Provide the [x, y] coordinate of the cell's center where the given text is located.  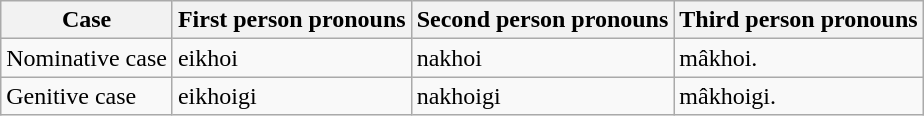
Third person pronouns [798, 20]
mâkhoigi. [798, 96]
eikhoigi [292, 96]
nakhoigi [542, 96]
Genitive case [87, 96]
nakhoi [542, 58]
eikhoi [292, 58]
Case [87, 20]
mâkhoi. [798, 58]
Second person pronouns [542, 20]
Nominative case [87, 58]
First person pronouns [292, 20]
